Locate the cell with the specified text and output its [X, Y] center coordinate. 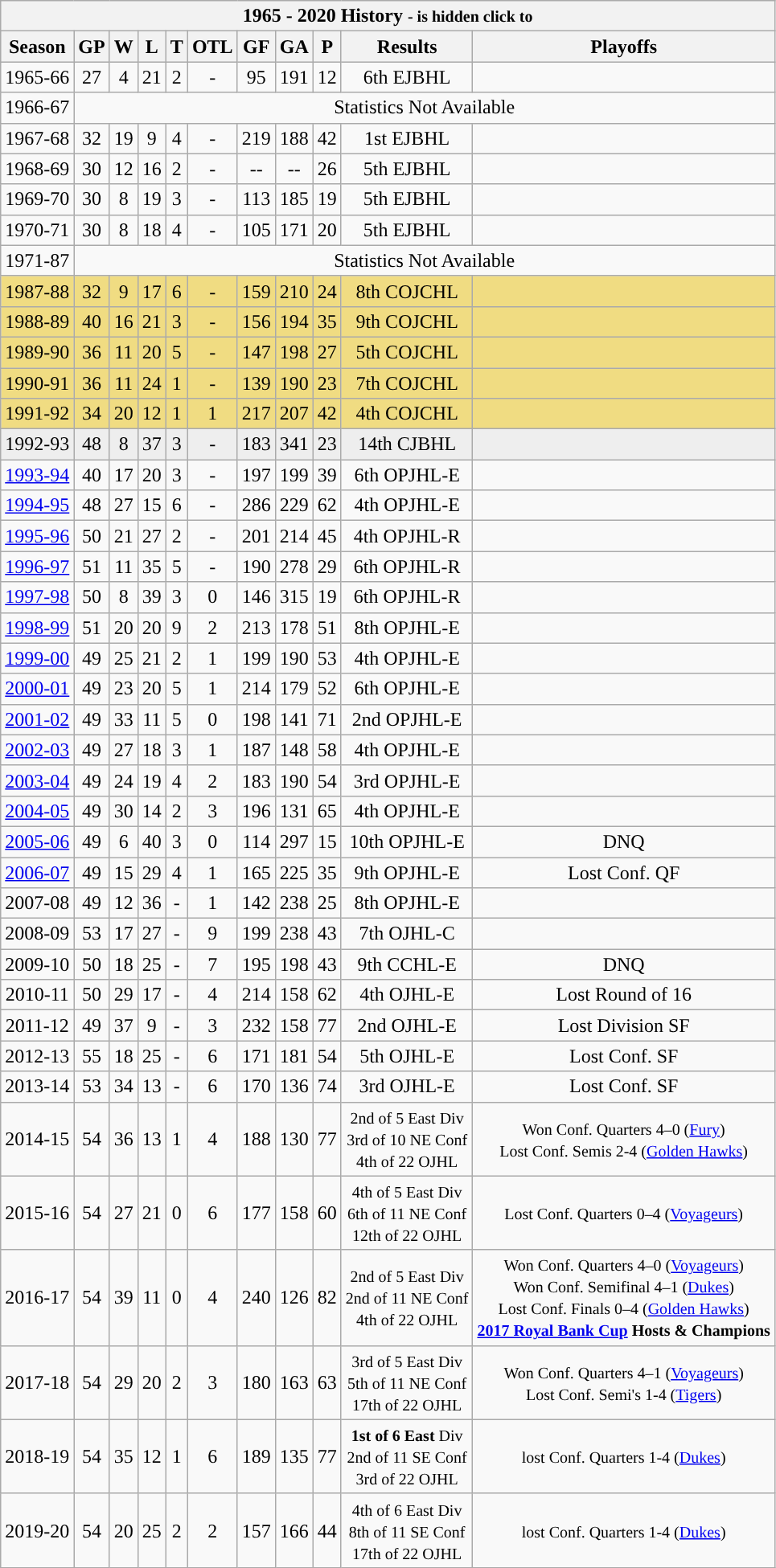
130 [294, 1139]
Playoffs [624, 47]
1992-93 [37, 444]
4th OJHL-E [407, 995]
2010-11 [37, 995]
232 [256, 1026]
Lost Conf. QF [624, 872]
191 [294, 77]
2013-14 [37, 1087]
Won Conf. Quarters 4–0 (Fury)Lost Conf. Semis 2-4 (Golden Hawks) [624, 1139]
196 [256, 811]
60 [326, 1213]
2006-07 [37, 872]
3rd OJHL-E [407, 1087]
194 [294, 321]
185 [294, 199]
7th OJHL-C [407, 934]
240 [256, 1297]
55 [92, 1056]
7 [212, 964]
1997-98 [37, 597]
4th COJCHL [407, 414]
201 [256, 536]
63 [326, 1382]
2015-16 [37, 1213]
113 [256, 199]
Lost Round of 16 [624, 995]
1996-97 [37, 567]
1971-87 [37, 260]
1969-70 [37, 199]
GA [294, 47]
2001-02 [37, 719]
95 [256, 77]
1989-90 [37, 352]
195 [256, 964]
178 [294, 628]
105 [256, 230]
1967-68 [37, 138]
181 [294, 1056]
170 [256, 1087]
147 [256, 352]
74 [326, 1087]
Results [407, 47]
1970-71 [37, 230]
1995-96 [37, 536]
165 [256, 872]
1st of 6 East Div2nd of 11 SE Conf3rd of 22 OJHL [407, 1456]
8th COJCHL [407, 291]
26 [326, 169]
33 [124, 719]
7th COJCHL [407, 383]
2012-13 [37, 1056]
341 [294, 444]
65 [326, 811]
2nd OJHL-E [407, 1026]
1988-89 [37, 321]
197 [256, 475]
4th OPJHL-R [407, 536]
189 [256, 1456]
6th EJBHL [407, 77]
315 [294, 597]
OTL [212, 47]
4th of 5 East Div6th of 11 NE Conf12th of 22 OJHL [407, 1213]
156 [256, 321]
297 [294, 841]
142 [256, 903]
2nd of 5 East Div3rd of 10 NE Conf4th of 22 OJHL [407, 1139]
2019-20 [37, 1530]
5th COJCHL [407, 352]
2004-05 [37, 811]
177 [256, 1213]
166 [294, 1530]
217 [256, 414]
210 [294, 291]
286 [256, 506]
159 [256, 291]
2003-04 [37, 780]
213 [256, 628]
3rd of 5 East Div5th of 11 NE Conf17th of 22 OJHL [407, 1382]
1966-67 [37, 108]
1998-99 [37, 628]
Won Conf. Quarters 4–1 (Voyageurs)Lost Conf. Semi's 1-4 (Tigers) [624, 1382]
2000-01 [37, 689]
1999-00 [37, 658]
135 [294, 1456]
9th CCHL-E [407, 964]
14th CJBHL [407, 444]
157 [256, 1530]
126 [294, 1297]
82 [326, 1297]
229 [294, 506]
1968-69 [37, 169]
2002-03 [37, 750]
2008-09 [37, 934]
10th OPJHL-E [407, 841]
207 [294, 414]
2nd OPJHL-E [407, 719]
Lost Division SF [624, 1026]
14 [151, 811]
2nd of 5 East Div2nd of 11 NE Conf4th of 22 OJHL [407, 1297]
9th COJCHL [407, 321]
2007-08 [37, 903]
58 [326, 750]
5th OJHL-E [407, 1056]
148 [294, 750]
L [151, 47]
2009-10 [37, 964]
2011-12 [37, 1026]
GP [92, 47]
2018-19 [37, 1456]
180 [256, 1382]
P [326, 47]
219 [256, 138]
139 [256, 383]
141 [294, 719]
Lost Conf. Quarters 0–4 (Voyageurs) [624, 1213]
2014-15 [37, 1139]
1987-88 [37, 291]
71 [326, 719]
2016-17 [37, 1297]
146 [256, 597]
114 [256, 841]
2017-18 [37, 1382]
Won Conf. Quarters 4–0 (Voyageurs)Won Conf. Semifinal 4–1 (Dukes)Lost Conf. Finals 0–4 (Golden Hawks)2017 Royal Bank Cup Hosts & Champions [624, 1297]
4th of 6 East Div8th of 11 SE Conf17th of 22 OJHL [407, 1530]
W [124, 47]
3rd OPJHL-E [407, 780]
GF [256, 47]
1st EJBHL [407, 138]
1991-92 [37, 414]
44 [326, 1530]
Season [37, 47]
187 [256, 750]
1990-91 [37, 383]
52 [326, 689]
T [177, 47]
9th OPJHL-E [407, 872]
131 [294, 811]
1965 - 2020 History - is hidden click to [388, 16]
2005-06 [37, 841]
1994-95 [37, 506]
179 [294, 689]
225 [294, 872]
136 [294, 1087]
163 [294, 1382]
1965-66 [37, 77]
45 [326, 536]
1993-94 [37, 475]
278 [294, 567]
